Extract the (x, y) coordinate from the center of the cell holding the provided text.  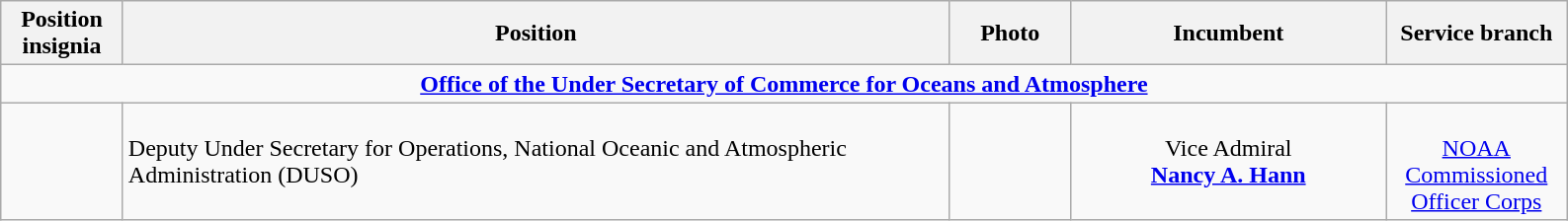
Deputy Under Secretary for Operations, National Oceanic and Atmospheric Administration (DUSO) (536, 162)
Office of the Under Secretary of Commerce for Oceans and Atmosphere (784, 84)
Vice AdmiralNancy A. Hann (1229, 162)
Photo (1010, 34)
Service branch (1476, 34)
Position insignia (62, 34)
Incumbent (1229, 34)
Position (536, 34)
NOAA Commissioned Officer Corps (1476, 162)
